Return (X, Y) of the center of cell containing provided text 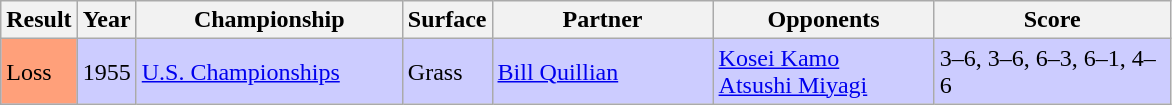
Result (39, 20)
Surface (447, 20)
Opponents (824, 20)
U.S. Championships (269, 72)
Championship (269, 20)
Loss (39, 72)
Year (106, 20)
Kosei Kamo Atsushi Miyagi (824, 72)
Score (1052, 20)
Partner (602, 20)
Grass (447, 72)
1955 (106, 72)
Bill Quillian (602, 72)
3–6, 3–6, 6–3, 6–1, 4–6 (1052, 72)
